Return the (X, Y) coordinate for the center point of the cell that contains the specified text.  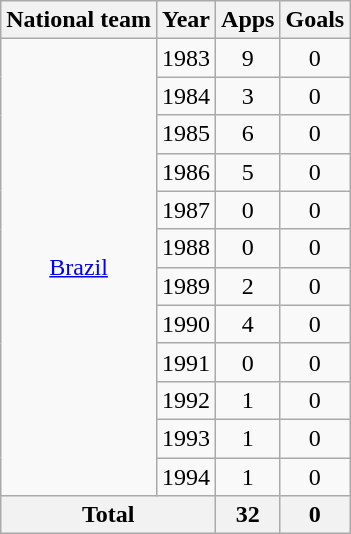
National team (79, 20)
1989 (186, 286)
6 (248, 134)
32 (248, 515)
1994 (186, 477)
1992 (186, 400)
1991 (186, 362)
5 (248, 172)
1987 (186, 210)
3 (248, 96)
1993 (186, 438)
Goals (315, 20)
1988 (186, 248)
4 (248, 324)
9 (248, 58)
1984 (186, 96)
Brazil (79, 268)
1983 (186, 58)
Apps (248, 20)
Total (108, 515)
2 (248, 286)
Year (186, 20)
1990 (186, 324)
1986 (186, 172)
1985 (186, 134)
